Scan for the cell matching the given text and deliver its (x, y) coordinate at center. 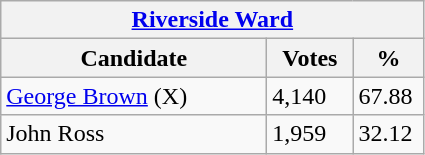
Candidate (134, 58)
George Brown (X) (134, 96)
4,140 (310, 96)
32.12 (388, 134)
67.88 (388, 96)
Votes (310, 58)
Riverside Ward (212, 20)
% (388, 58)
1,959 (310, 134)
John Ross (134, 134)
